Search for the cell housing the specified text and yield its (x, y) center coordinate. 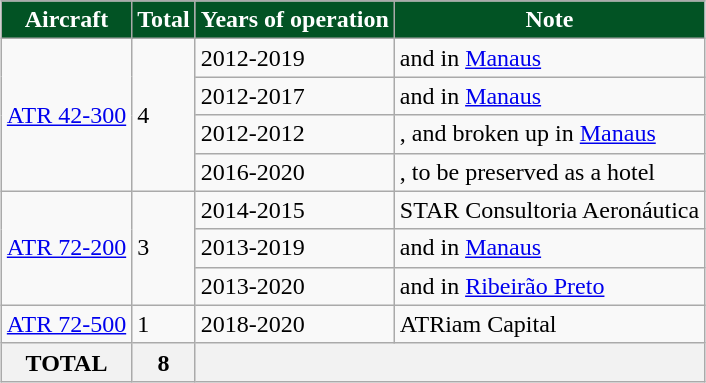
ATRiam Capital (549, 324)
Years of operation (294, 20)
, to be preserved as a hotel (549, 172)
2016-2020 (294, 172)
Note (549, 20)
ATR 72-200 (66, 248)
8 (164, 362)
Total (164, 20)
4 (164, 115)
ATR 72-500 (66, 324)
2013-2019 (294, 248)
, and broken up in Manaus (549, 134)
ATR 42-300 (66, 115)
2012-2012 (294, 134)
2018-2020 (294, 324)
2013-2020 (294, 286)
TOTAL (66, 362)
STAR Consultoria Aeronáutica (549, 210)
Aircraft (66, 20)
1 (164, 324)
2012-2017 (294, 96)
2014-2015 (294, 210)
and in Ribeirão Preto (549, 286)
2012-2019 (294, 58)
3 (164, 248)
